Search for the cell housing the specified text and yield its [X, Y] center coordinate. 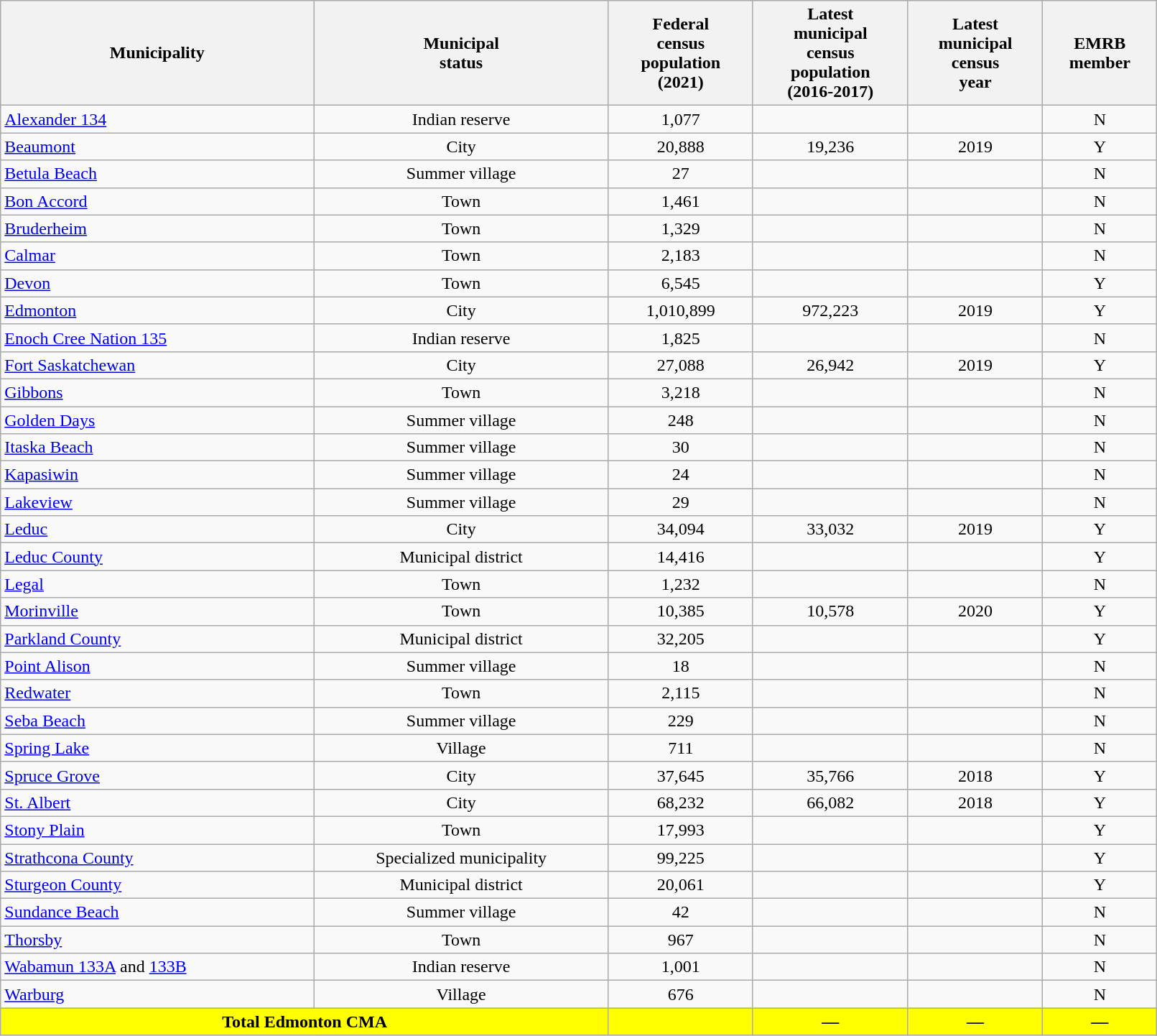
33,032 [830, 529]
27,088 [681, 365]
Sturgeon County [157, 885]
Fort Saskatchewan [157, 365]
Sundance Beach [157, 912]
Parkland County [157, 639]
37,645 [681, 775]
26,942 [830, 365]
2,183 [681, 256]
20,888 [681, 147]
Latestmunicipalcensusyear [975, 53]
66,082 [830, 803]
Alexander 134 [157, 119]
Municipality [157, 53]
229 [681, 721]
10,578 [830, 611]
14,416 [681, 557]
99,225 [681, 857]
Thorsby [157, 940]
3,218 [681, 392]
19,236 [830, 147]
Beaumont [157, 147]
Kapasiwin [157, 475]
711 [681, 748]
1,329 [681, 228]
35,766 [830, 775]
248 [681, 420]
Seba Beach [157, 721]
Spruce Grove [157, 775]
967 [681, 940]
Calmar [157, 256]
Municipalstatus [461, 53]
Warburg [157, 994]
Legal [157, 584]
1,825 [681, 338]
24 [681, 475]
20,061 [681, 885]
Wabamun 133A and 133B [157, 967]
Stony Plain [157, 830]
EMRBmember [1100, 53]
1,010,899 [681, 310]
42 [681, 912]
Morinville [157, 611]
18 [681, 666]
29 [681, 502]
Golden Days [157, 420]
1,001 [681, 967]
1,077 [681, 119]
32,205 [681, 639]
Total Edmonton CMA [305, 1022]
Point Alison [157, 666]
Specialized municipality [461, 857]
Bon Accord [157, 201]
6,545 [681, 283]
Itaska Beach [157, 448]
2020 [975, 611]
Redwater [157, 693]
Betula Beach [157, 174]
Leduc [157, 529]
Enoch Cree Nation 135 [157, 338]
Devon [157, 283]
10,385 [681, 611]
27 [681, 174]
Latestmunicipalcensuspopulation(2016-2017) [830, 53]
Lakeview [157, 502]
1,232 [681, 584]
Spring Lake [157, 748]
Bruderheim [157, 228]
Gibbons [157, 392]
34,094 [681, 529]
Leduc County [157, 557]
1,461 [681, 201]
17,993 [681, 830]
Strathcona County [157, 857]
St. Albert [157, 803]
2,115 [681, 693]
68,232 [681, 803]
972,223 [830, 310]
676 [681, 994]
30 [681, 448]
Federalcensuspopulation(2021) [681, 53]
Edmonton [157, 310]
